Determine the [X, Y] coordinate at the center of the cell enclosing the given text.  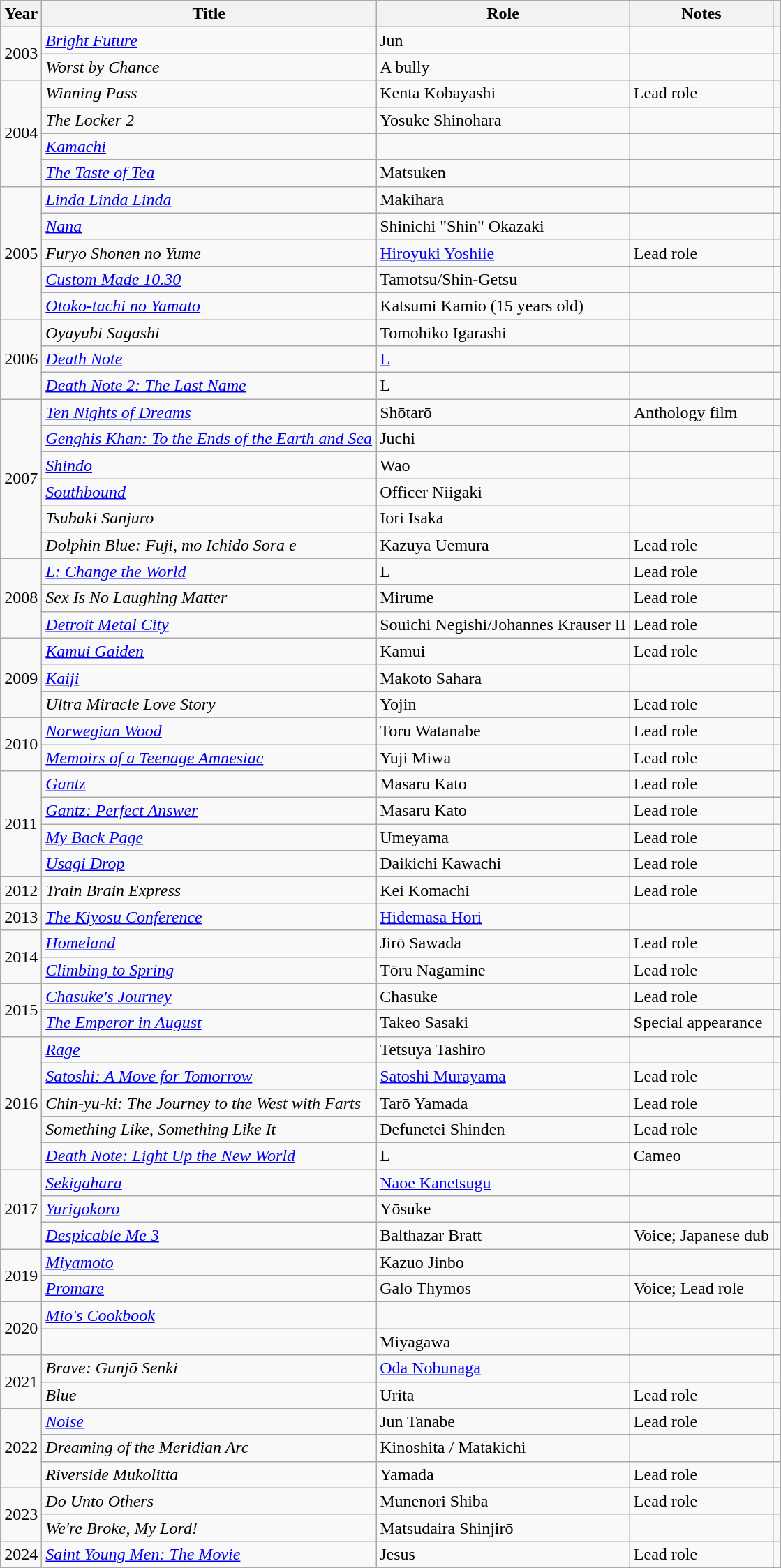
Umeyama [503, 837]
2005 [21, 253]
The Locker 2 [209, 120]
Miyagawa [503, 1342]
Munenori Shiba [503, 1501]
The Taste of Tea [209, 173]
Death Note 2: The Last Name [209, 386]
Rage [209, 1050]
2008 [21, 598]
Custom Made 10.30 [209, 279]
Voice; Japanese dub [701, 1236]
Satoshi: A Move for Tomorrow [209, 1076]
Shindo [209, 465]
Riverside Mukolitta [209, 1474]
Juchi [503, 439]
Chin-yu-ki: The Journey to the West with Farts [209, 1103]
Defunetei Shinden [503, 1129]
2007 [21, 479]
Kazuo Jinbo [503, 1262]
Kei Komachi [503, 890]
Kazuya Uemura [503, 545]
Sex Is No Laughing Matter [209, 598]
Anthology film [701, 412]
Makoto Sahara [503, 678]
Toru Watanabe [503, 731]
2003 [21, 54]
Tsubaki Sanjuro [209, 518]
Matsuken [503, 173]
Yōsuke [503, 1209]
Death Note [209, 359]
2021 [21, 1382]
2017 [21, 1209]
Saint Young Men: The Movie [209, 1554]
Chasuke's Journey [209, 996]
Ten Nights of Dreams [209, 412]
Climbing to Spring [209, 970]
Yuji Miwa [503, 757]
Jesus [503, 1554]
Tarō Yamada [503, 1103]
Bright Future [209, 40]
Linda Linda Linda [209, 200]
Makihara [503, 200]
Genghis Khan: To the Ends of the Earth and Sea [209, 439]
2016 [21, 1103]
Souichi Negishi/Johannes Krauser II [503, 625]
Balthazar Bratt [503, 1236]
Train Brain Express [209, 890]
Dreaming of the Meridian Arc [209, 1448]
2023 [21, 1514]
Daikichi Kawachi [503, 864]
Blue [209, 1395]
2022 [21, 1448]
Mirume [503, 598]
Takeo Sasaki [503, 1023]
Miyamoto [209, 1262]
We're Broke, My Lord! [209, 1528]
Ultra Miracle Love Story [209, 704]
Galo Thymos [503, 1289]
Detroit Metal City [209, 625]
2015 [21, 1010]
My Back Page [209, 837]
Yurigokoro [209, 1209]
Tōru Nagamine [503, 970]
2019 [21, 1276]
Iori Isaka [503, 518]
2014 [21, 957]
Gantz [209, 784]
Usagi Drop [209, 864]
Chasuke [503, 996]
2013 [21, 917]
Tamotsu/Shin-Getsu [503, 279]
Do Unto Others [209, 1501]
Noise [209, 1421]
Voice; Lead role [701, 1289]
Tomohiko Igarashi [503, 333]
Cameo [701, 1156]
Tetsuya Tashiro [503, 1050]
Yojin [503, 704]
Kaiji [209, 678]
Special appearance [701, 1023]
Yosuke Shinohara [503, 120]
Jirō Sawada [503, 943]
Nana [209, 226]
The Emperor in August [209, 1023]
2020 [21, 1329]
Naoe Kanetsugu [503, 1183]
2004 [21, 133]
Matsudaira Shinjirō [503, 1528]
Kenta Kobayashi [503, 94]
Death Note: Light Up the New World [209, 1156]
Yamada [503, 1474]
L: Change the World [209, 572]
Katsumi Kamio (15 years old) [503, 306]
2006 [21, 359]
Kamui Gaiden [209, 651]
2012 [21, 890]
Furyo Shonen no Yume [209, 253]
Oda Nobunaga [503, 1368]
Wao [503, 465]
Satoshi Murayama [503, 1076]
Southbound [209, 492]
Officer Niigaki [503, 492]
Promare [209, 1289]
Kinoshita / Matakichi [503, 1448]
Otoko-tachi no Yamato [209, 306]
A bully [503, 67]
Mio's Cookbook [209, 1315]
2011 [21, 824]
Kamachi [209, 147]
Year [21, 14]
Sekigahara [209, 1183]
Jun Tanabe [503, 1421]
Winning Pass [209, 94]
Gantz: Perfect Answer [209, 811]
Urita [503, 1395]
Homeland [209, 943]
Hiroyuki Yoshiie [503, 253]
Memoirs of a Teenage Amnesiac [209, 757]
Shinichi "Shin" Okazaki [503, 226]
Title [209, 14]
Worst by Chance [209, 67]
Something Like, Something Like It [209, 1129]
Shōtarō [503, 412]
The Kiyosu Conference [209, 917]
2009 [21, 678]
Despicable Me 3 [209, 1236]
Kamui [503, 651]
Dolphin Blue: Fuji, mo Ichido Sora e [209, 545]
Brave: Gunjō Senki [209, 1368]
Jun [503, 40]
2010 [21, 744]
Oyayubi Sagashi [209, 333]
2024 [21, 1554]
Notes [701, 14]
Hidemasa Hori [503, 917]
Role [503, 14]
Norwegian Wood [209, 731]
